Determine the (X, Y) coordinate at the center of the cell enclosing the given text.  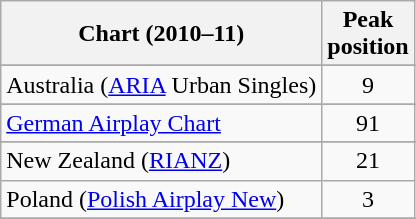
Peakposition (368, 34)
3 (368, 199)
Australia (ARIA Urban Singles) (162, 85)
Chart (2010–11) (162, 34)
German Airplay Chart (162, 123)
New Zealand (RIANZ) (162, 161)
21 (368, 161)
9 (368, 85)
91 (368, 123)
Poland (Polish Airplay New) (162, 199)
